Return the [X, Y] coordinate for the center point of the cell that contains the specified text.  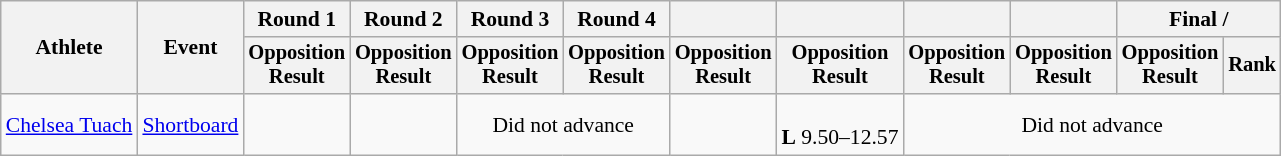
Round 4 [616, 19]
Round 1 [296, 19]
Athlete [70, 48]
Chelsea Tuach [70, 124]
Round 3 [510, 19]
L 9.50–12.57 [840, 124]
Final / [1199, 19]
Rank [1252, 66]
Shortboard [190, 124]
Event [190, 48]
Round 2 [404, 19]
